Extract the (X, Y) coordinate from the center of the cell holding the provided text.  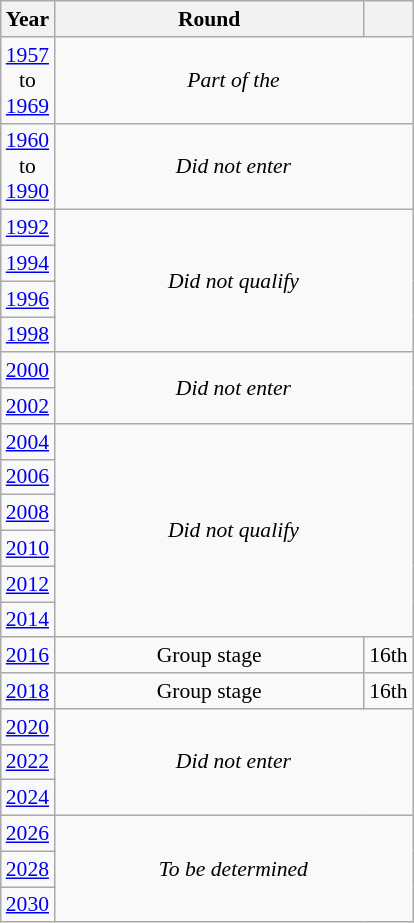
1998 (28, 335)
1960to1990 (28, 166)
2014 (28, 620)
2004 (28, 442)
2006 (28, 477)
Part of the (234, 80)
2022 (28, 762)
2000 (28, 371)
2028 (28, 869)
2026 (28, 834)
To be determined (234, 870)
2008 (28, 513)
2010 (28, 549)
2016 (28, 656)
2030 (28, 905)
Year (28, 19)
2002 (28, 406)
2018 (28, 691)
1957to1969 (28, 80)
1994 (28, 264)
Round (209, 19)
1992 (28, 228)
2020 (28, 727)
2024 (28, 798)
1996 (28, 299)
2012 (28, 584)
